Scan for the cell matching the given text and deliver its (x, y) coordinate at center. 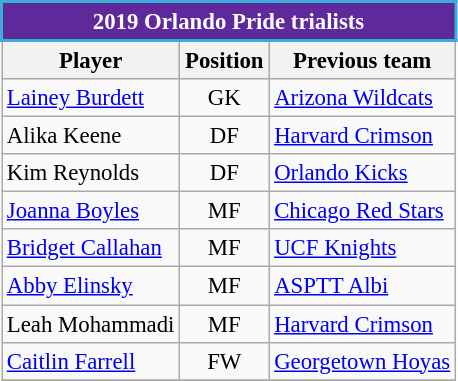
Arizona Wildcats (362, 98)
2019 Orlando Pride trialists (229, 22)
FW (224, 361)
Caitlin Farrell (91, 361)
Orlando Kicks (362, 173)
Abby Elinsky (91, 286)
Kim Reynolds (91, 173)
Lainey Burdett (91, 98)
Player (91, 60)
GK (224, 98)
Previous team (362, 60)
Chicago Red Stars (362, 211)
Georgetown Hoyas (362, 361)
UCF Knights (362, 249)
Position (224, 60)
Bridget Callahan (91, 249)
ASPTT Albi (362, 286)
Leah Mohammadi (91, 324)
Alika Keene (91, 136)
Joanna Boyles (91, 211)
